Detect which cell encompasses the target text, then output its (X, Y) center coordinate. 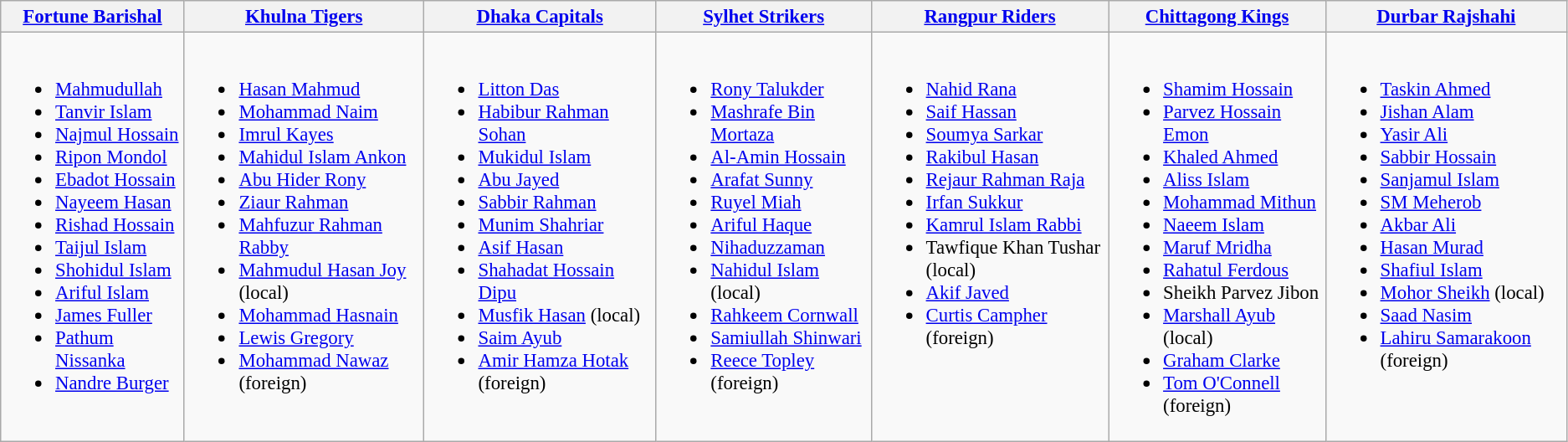
Rangpur Riders (990, 17)
Sylhet Strikers (763, 17)
Dhaka Capitals (540, 17)
Durbar Rajshahi (1446, 17)
Fortune Barishal (92, 17)
Khulna Tigers (304, 17)
Chittagong Kings (1217, 17)
